Locate the cell with the specified text and output its (X, Y) center coordinate. 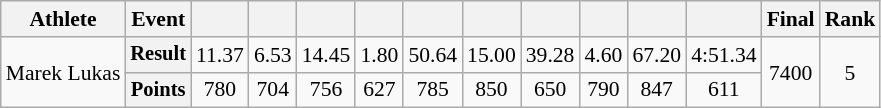
Final (791, 19)
Event (158, 19)
780 (220, 90)
847 (656, 90)
4.60 (603, 55)
650 (550, 90)
627 (379, 90)
785 (432, 90)
756 (326, 90)
67.20 (656, 55)
6.53 (273, 55)
Rank (850, 19)
14.45 (326, 55)
11.37 (220, 55)
39.28 (550, 55)
Marek Lukas (64, 72)
4:51.34 (724, 55)
15.00 (492, 55)
Result (158, 55)
Athlete (64, 19)
50.64 (432, 55)
611 (724, 90)
850 (492, 90)
704 (273, 90)
790 (603, 90)
7400 (791, 72)
5 (850, 72)
1.80 (379, 55)
Points (158, 90)
